Provide the [X, Y] coordinate of the cell's center where the given text is located.  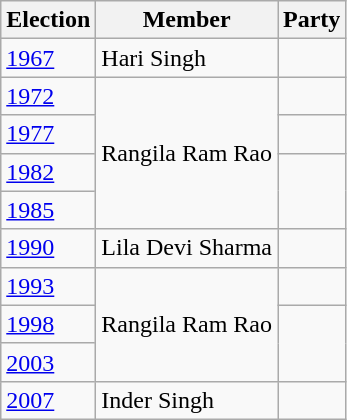
1990 [48, 248]
1977 [48, 134]
Member [187, 20]
1982 [48, 172]
1985 [48, 210]
2007 [48, 400]
1967 [48, 58]
1972 [48, 96]
1998 [48, 324]
Inder Singh [187, 400]
Party [312, 20]
Election [48, 20]
2003 [48, 362]
Lila Devi Sharma [187, 248]
1993 [48, 286]
Hari Singh [187, 58]
